Output the (x, y) coordinate of the center of the cell containing the given text.  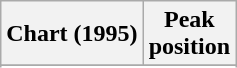
Peakposition (189, 34)
Chart (1995) (72, 34)
